For the text-containing cell, return its midpoint in [X, Y] coordinate format. 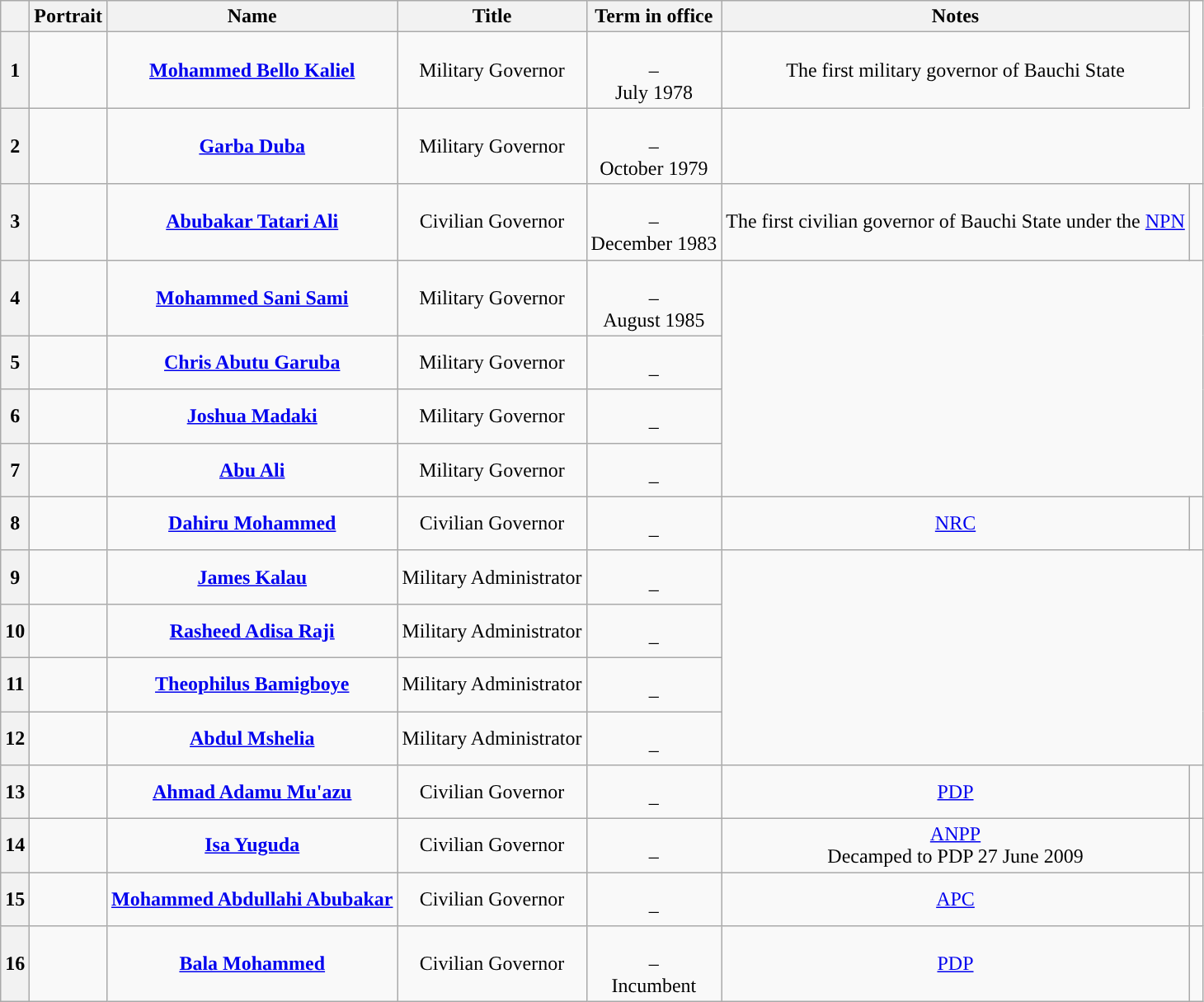
14 [15, 846]
Isa Yuguda [252, 846]
Joshua Madaki [252, 416]
Abu Ali [252, 470]
APC [956, 899]
2 [15, 146]
The first civilian governor of Bauchi State under the NPN [956, 222]
–July 1978 [654, 70]
1 [15, 70]
–August 1985 [654, 298]
3 [15, 222]
Name [252, 16]
13 [15, 792]
ANPP Decamped to PDP 27 June 2009 [956, 846]
12 [15, 737]
–October 1979 [654, 146]
Rasheed Adisa Raji [252, 630]
The first military governor of Bauchi State [956, 70]
7 [15, 470]
Dahiru Mohammed [252, 523]
15 [15, 899]
11 [15, 684]
James Kalau [252, 577]
Theophilus Bamigboye [252, 684]
Abdul Mshelia [252, 737]
–December 1983 [654, 222]
Chris Abutu Garuba [252, 363]
Mohammed Bello Kaliel [252, 70]
10 [15, 630]
5 [15, 363]
Bala Mohammed [252, 964]
Abubakar Tatari Ali [252, 222]
Notes [956, 16]
16 [15, 964]
Portrait [68, 16]
Title [491, 16]
9 [15, 577]
Garba Duba [252, 146]
Mohammed Abdullahi Abubakar [252, 899]
8 [15, 523]
NRC [956, 523]
Term in office [654, 16]
–Incumbent [654, 964]
6 [15, 416]
Mohammed Sani Sami [252, 298]
4 [15, 298]
Ahmad Adamu Mu'azu [252, 792]
